Identify which cell holds the provided text, then report its [x, y] central coordinate. 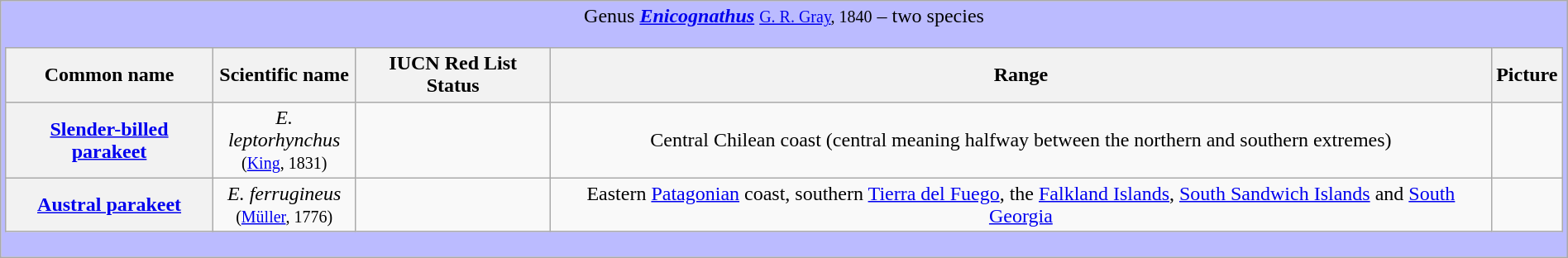
E. leptorhynchus (King, 1831) [284, 140]
Eastern Patagonian coast, southern Tierra del Fuego, the Falkland Islands, South Sandwich Islands and South Georgia [1021, 205]
E. ferrugineus (Müller, 1776) [284, 205]
IUCN Red List Status [453, 74]
Central Chilean coast (central meaning halfway between the northern and southern extremes) [1021, 140]
Common name [109, 74]
Range [1021, 74]
Scientific name [284, 74]
Austral parakeet [109, 205]
Slender-billed parakeet [109, 140]
Picture [1527, 74]
